Locate the cell with the specified text and output its [X, Y] center coordinate. 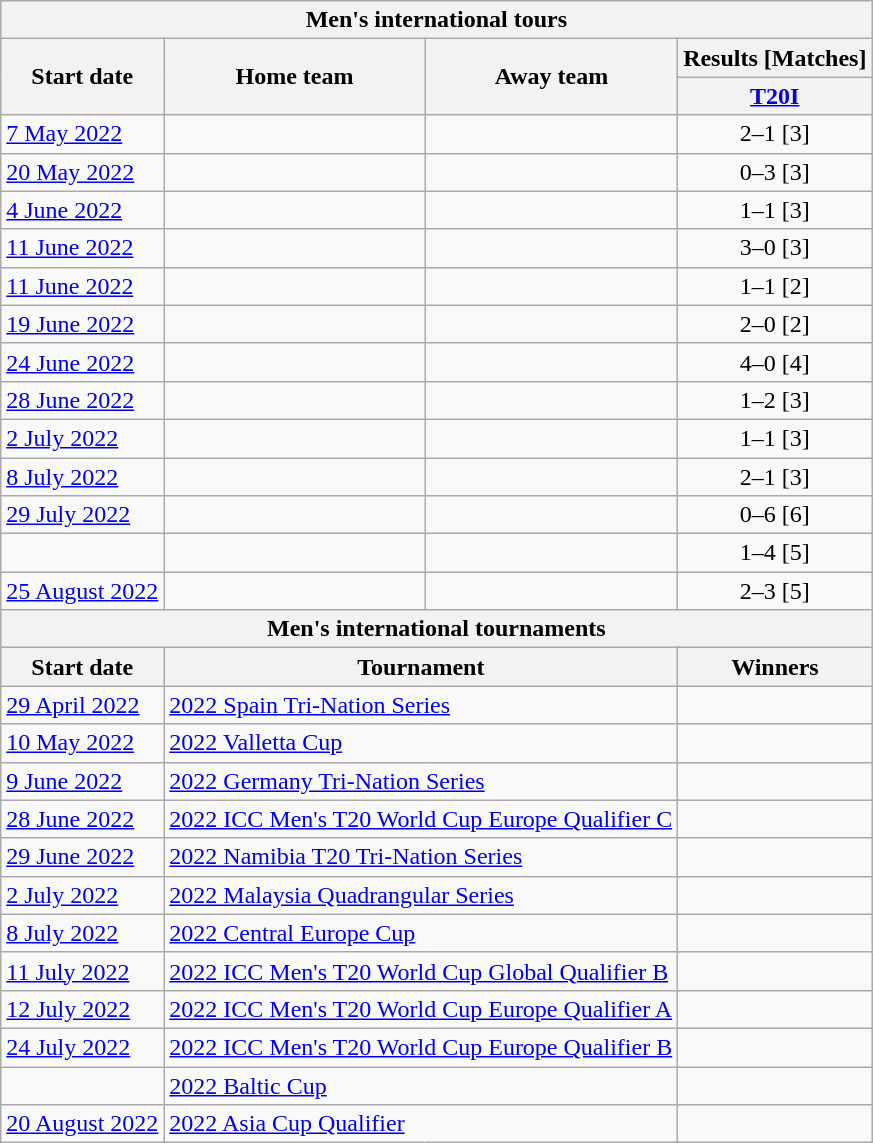
11 July 2022 [82, 971]
20 May 2022 [82, 172]
4–0 [4] [775, 362]
Men's international tournaments [436, 629]
2022 Spain Tri-Nation Series [421, 705]
12 July 2022 [82, 1009]
25 August 2022 [82, 591]
Tournament [421, 667]
Results [Matches] [775, 58]
2022 ICC Men's T20 World Cup Europe Qualifier A [421, 1009]
9 June 2022 [82, 781]
10 May 2022 [82, 743]
2–0 [2] [775, 324]
3–0 [3] [775, 248]
0–6 [6] [775, 515]
4 June 2022 [82, 210]
2022 ICC Men's T20 World Cup Europe Qualifier C [421, 819]
2022 Asia Cup Qualifier [421, 1124]
29 June 2022 [82, 857]
Men's international tours [436, 20]
T20I [775, 96]
2022 Central Europe Cup [421, 933]
7 May 2022 [82, 134]
2022 ICC Men's T20 World Cup Europe Qualifier B [421, 1047]
2022 Valletta Cup [421, 743]
2022 Baltic Cup [421, 1085]
2–3 [5] [775, 591]
Winners [775, 667]
29 April 2022 [82, 705]
1–2 [3] [775, 400]
19 June 2022 [82, 324]
Away team [551, 77]
2022 Malaysia Quadrangular Series [421, 895]
20 August 2022 [82, 1124]
24 July 2022 [82, 1047]
2022 ICC Men's T20 World Cup Global Qualifier B [421, 971]
29 July 2022 [82, 515]
24 June 2022 [82, 362]
0–3 [3] [775, 172]
2022 Germany Tri-Nation Series [421, 781]
1–4 [5] [775, 553]
2022 Namibia T20 Tri-Nation Series [421, 857]
1–1 [2] [775, 286]
Home team [294, 77]
